Output the (x, y) coordinate of the center of the cell containing the given text.  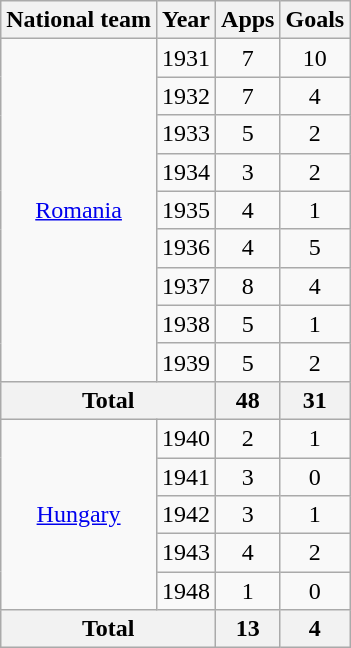
13 (248, 629)
1948 (186, 591)
1931 (186, 58)
1943 (186, 553)
Apps (248, 20)
1939 (186, 362)
National team (79, 20)
1936 (186, 248)
1938 (186, 324)
8 (248, 286)
1940 (186, 438)
1937 (186, 286)
1935 (186, 210)
Year (186, 20)
Hungary (79, 514)
10 (315, 58)
1932 (186, 96)
Goals (315, 20)
1942 (186, 515)
1941 (186, 477)
1934 (186, 172)
48 (248, 400)
31 (315, 400)
1933 (186, 134)
Romania (79, 210)
